Return [X, Y] of the center of cell containing provided text 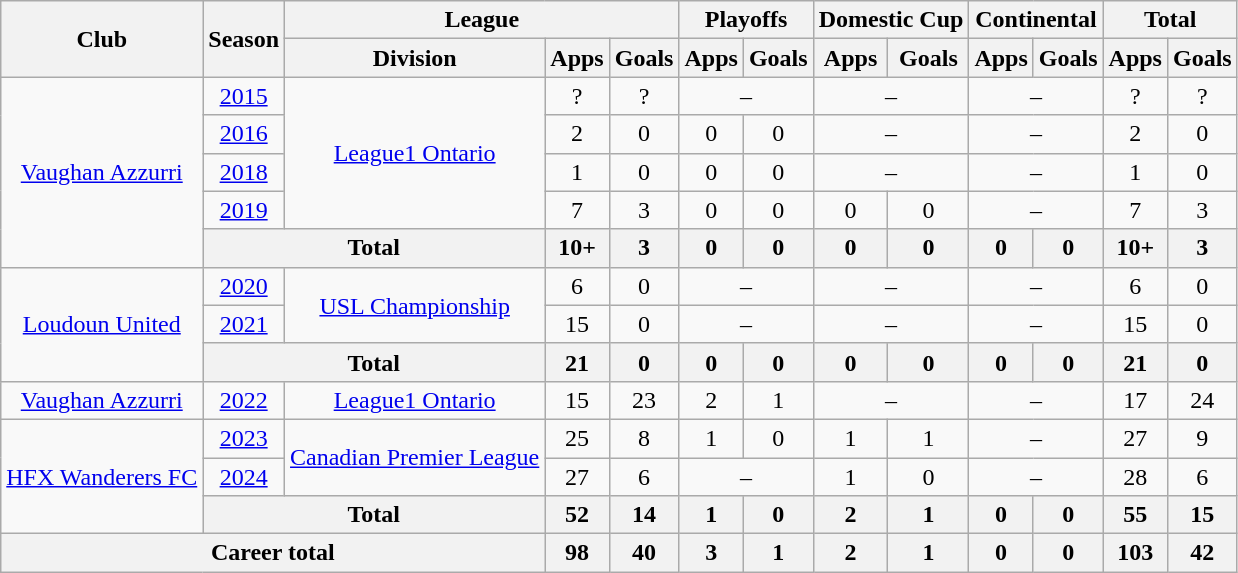
55 [1135, 515]
Domestic Cup [891, 20]
98 [577, 553]
2019 [244, 210]
2023 [244, 438]
24 [1202, 400]
2021 [244, 324]
USL Championship [415, 305]
14 [644, 515]
2015 [244, 96]
42 [1202, 553]
Season [244, 39]
HFX Wanderers FC [102, 476]
2016 [244, 134]
8 [644, 438]
Continental [1036, 20]
103 [1135, 553]
2022 [244, 400]
2020 [244, 286]
2024 [244, 477]
Club [102, 39]
Career total [273, 553]
40 [644, 553]
League [482, 20]
Loudoun United [102, 324]
25 [577, 438]
9 [1202, 438]
Division [415, 58]
17 [1135, 400]
52 [577, 515]
Canadian Premier League [415, 457]
2018 [244, 172]
23 [644, 400]
28 [1135, 477]
Playoffs [746, 20]
